Extract the (x, y) coordinate from the center of the cell holding the provided text.  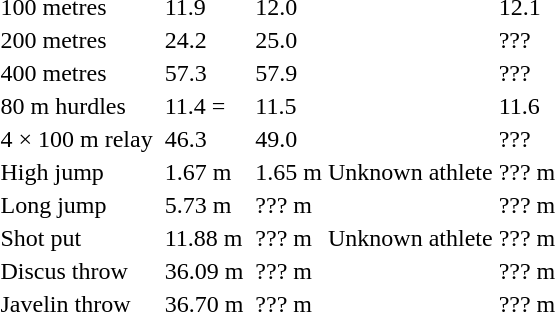
11.4 = (204, 106)
49.0 (289, 139)
24.2 (204, 40)
1.67 m (204, 172)
57.3 (204, 73)
25.0 (289, 40)
57.9 (289, 73)
1.65 m (289, 172)
5.73 m (204, 205)
46.3 (204, 139)
11.88 m (204, 238)
36.09 m (204, 271)
11.5 (289, 106)
